Return (X, Y) of the center of cell containing provided text 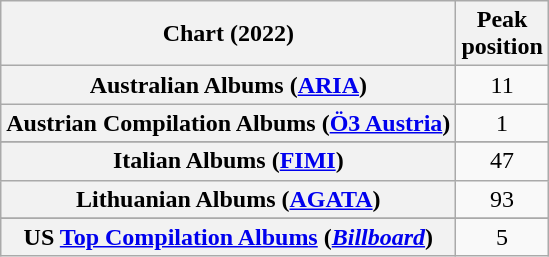
Lithuanian Albums (AGATA) (228, 199)
US Top Compilation Albums (Billboard) (228, 237)
93 (502, 199)
11 (502, 85)
5 (502, 237)
Chart (2022) (228, 34)
47 (502, 161)
Peakposition (502, 34)
Australian Albums (ARIA) (228, 85)
1 (502, 123)
Italian Albums (FIMI) (228, 161)
Austrian Compilation Albums (Ö3 Austria) (228, 123)
